Pinpoint the cell where the given text exists, returning its (X, Y) midpoint coordinate. 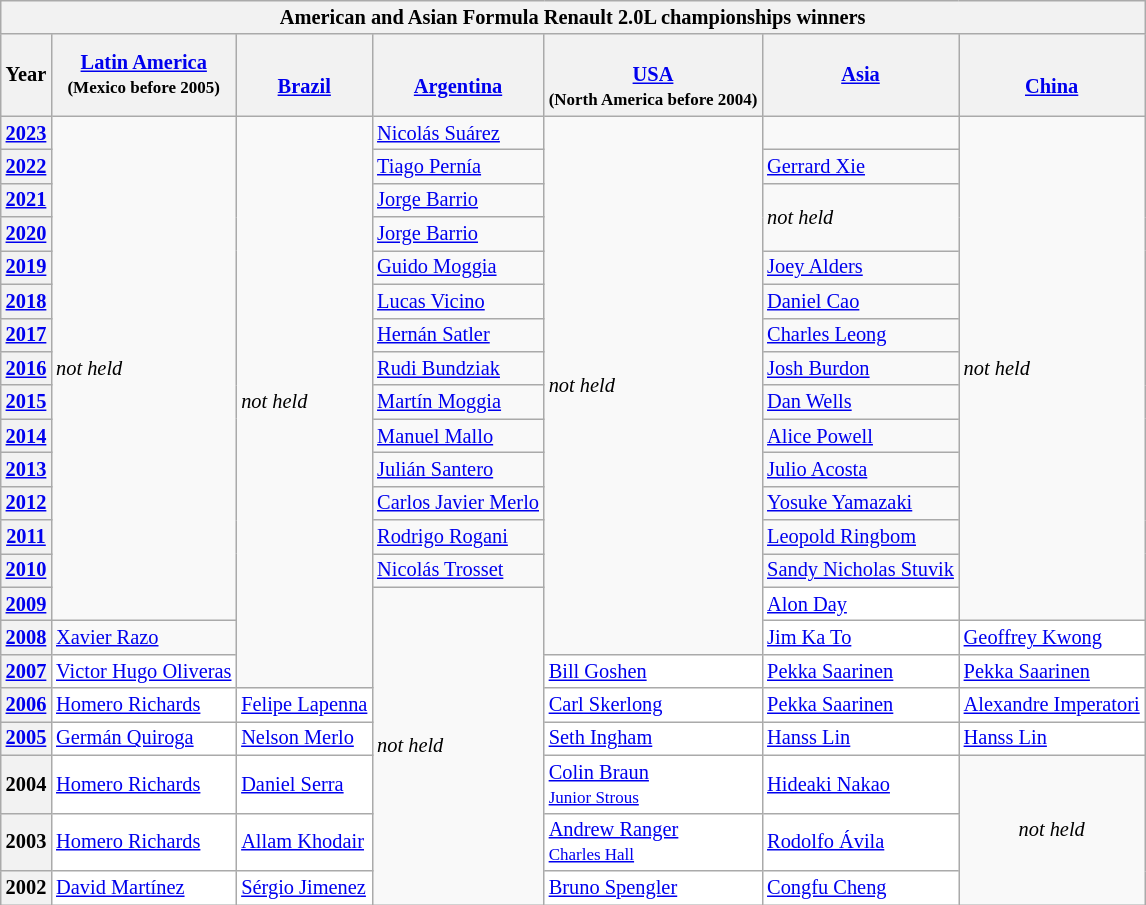
Carl Skerlong (653, 705)
Rodolfo Ávila (860, 842)
2018 (26, 301)
Alon Day (860, 604)
2014 (26, 436)
Argentina (458, 75)
Dan Wells (860, 402)
2004 (26, 784)
Leopold Ringbom (860, 537)
Asia (860, 75)
Allam Khodair (304, 842)
Jim Ka To (860, 637)
China (1052, 75)
David Martínez (144, 887)
Year (26, 75)
Nicolás Trosset (458, 570)
Guido Moggia (458, 267)
2021 (26, 200)
2010 (26, 570)
2017 (26, 335)
Victor Hugo Oliveras (144, 671)
Bill Goshen (653, 671)
2020 (26, 234)
Geoffrey Kwong (1052, 637)
Rudi Bundziak (458, 368)
Bruno Spengler (653, 887)
Germán Quiroga (144, 738)
Felipe Lapenna (304, 705)
2002 (26, 887)
2005 (26, 738)
Sandy Nicholas Stuvik (860, 570)
Gerrard Xie (860, 166)
Xavier Razo (144, 637)
2016 (26, 368)
2013 (26, 469)
Congfu Cheng (860, 887)
2012 (26, 503)
Alice Powell (860, 436)
Sérgio Jimenez (304, 887)
Alexandre Imperatori (1052, 705)
Daniel Serra (304, 784)
Andrew Ranger Charles Hall (653, 842)
2023 (26, 133)
Hideaki Nakao (860, 784)
Lucas Vicino (458, 301)
Yosuke Yamazaki (860, 503)
2006 (26, 705)
2019 (26, 267)
American and Asian Formula Renault 2.0L championships winners (573, 17)
Daniel Cao (860, 301)
Julio Acosta (860, 469)
Joey Alders (860, 267)
Charles Leong (860, 335)
Josh Burdon (860, 368)
2008 (26, 637)
Nelson Merlo (304, 738)
Latin America (Mexico before 2005) (144, 75)
Tiago Pernía (458, 166)
2015 (26, 402)
Seth Ingham (653, 738)
2009 (26, 604)
USA(North America before 2004) (653, 75)
Nicolás Suárez (458, 133)
Julián Santero (458, 469)
Carlos Javier Merlo (458, 503)
Brazil (304, 75)
Manuel Mallo (458, 436)
2011 (26, 537)
2007 (26, 671)
Colin Braun Junior Strous (653, 784)
Martín Moggia (458, 402)
Rodrigo Rogani (458, 537)
2003 (26, 842)
2022 (26, 166)
Hernán Satler (458, 335)
